Search for the cell housing the specified text and yield its [x, y] center coordinate. 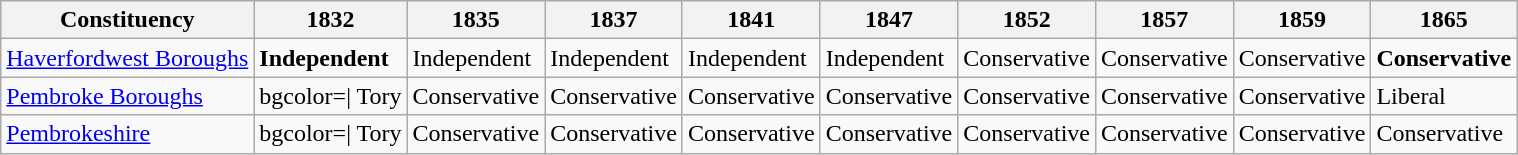
1835 [476, 20]
1859 [1302, 20]
1865 [1444, 20]
1852 [1027, 20]
1837 [614, 20]
1857 [1164, 20]
Pembroke Boroughs [128, 96]
1847 [889, 20]
Haverfordwest Boroughs [128, 58]
Liberal [1444, 96]
1832 [330, 20]
Constituency [128, 20]
1841 [751, 20]
Pembrokeshire [128, 134]
